Find where the given text appears and provide that cell's center as [x, y] coordinate. 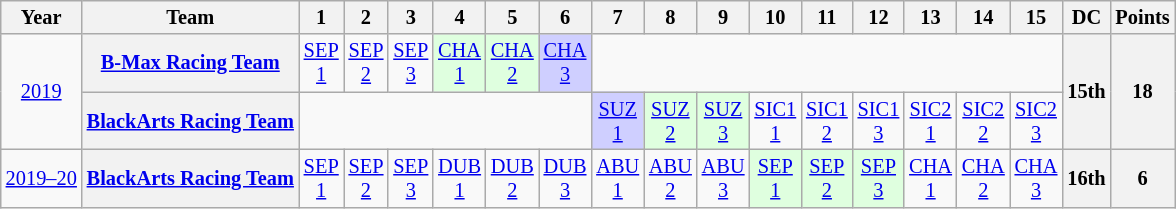
11 [827, 17]
10 [775, 17]
DUB2 [512, 178]
SIC13 [879, 121]
9 [724, 17]
Points [1143, 17]
7 [618, 17]
ABU2 [670, 178]
13 [930, 17]
ABU1 [618, 178]
2 [366, 17]
B-Max Racing Team [190, 63]
SIC22 [984, 121]
DC [1086, 17]
15th [1086, 92]
3 [410, 17]
SIC21 [930, 121]
4 [460, 17]
5 [512, 17]
Team [190, 17]
SUZ1 [618, 121]
ABU3 [724, 178]
12 [879, 17]
14 [984, 17]
SIC12 [827, 121]
SIC23 [1036, 121]
2019 [42, 92]
16th [1086, 178]
DUB1 [460, 178]
1 [322, 17]
8 [670, 17]
SIC11 [775, 121]
15 [1036, 17]
18 [1143, 92]
2019–20 [42, 178]
SUZ3 [724, 121]
SUZ2 [670, 121]
DUB3 [566, 178]
Year [42, 17]
